Detect which cell encompasses the target text, then output its (x, y) center coordinate. 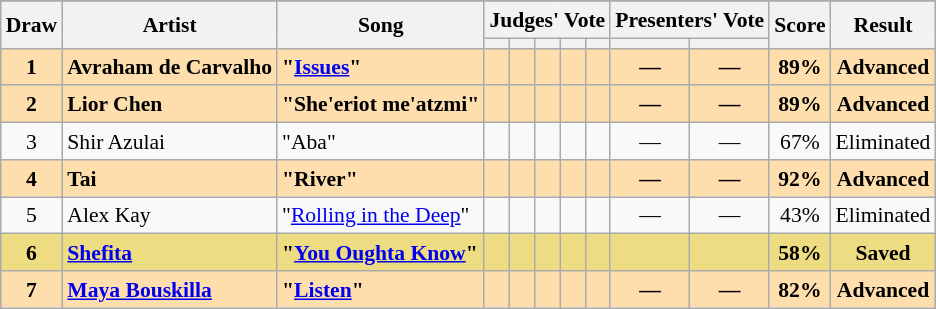
2 (32, 104)
4 (32, 178)
"Rolling in the Deep" (380, 216)
Presenters' Vote (690, 20)
Artist (170, 24)
Saved (884, 252)
"You Oughta Know" (380, 252)
82% (800, 290)
Maya Bouskilla (170, 290)
Song (380, 24)
Alex Kay (170, 216)
7 (32, 290)
Result (884, 24)
"Issues" (380, 66)
1 (32, 66)
92% (800, 178)
58% (800, 252)
Shir Azulai (170, 142)
Judges' Vote (547, 20)
67% (800, 142)
5 (32, 216)
Avraham de Carvalho (170, 66)
6 (32, 252)
Score (800, 24)
3 (32, 142)
"River" (380, 178)
Shefita (170, 252)
Tai (170, 178)
"Listen" (380, 290)
"She'eriot me'atzmi" (380, 104)
43% (800, 216)
Draw (32, 24)
"Aba" (380, 142)
Lior Chen (170, 104)
